Search for the cell housing the specified text and yield its [x, y] center coordinate. 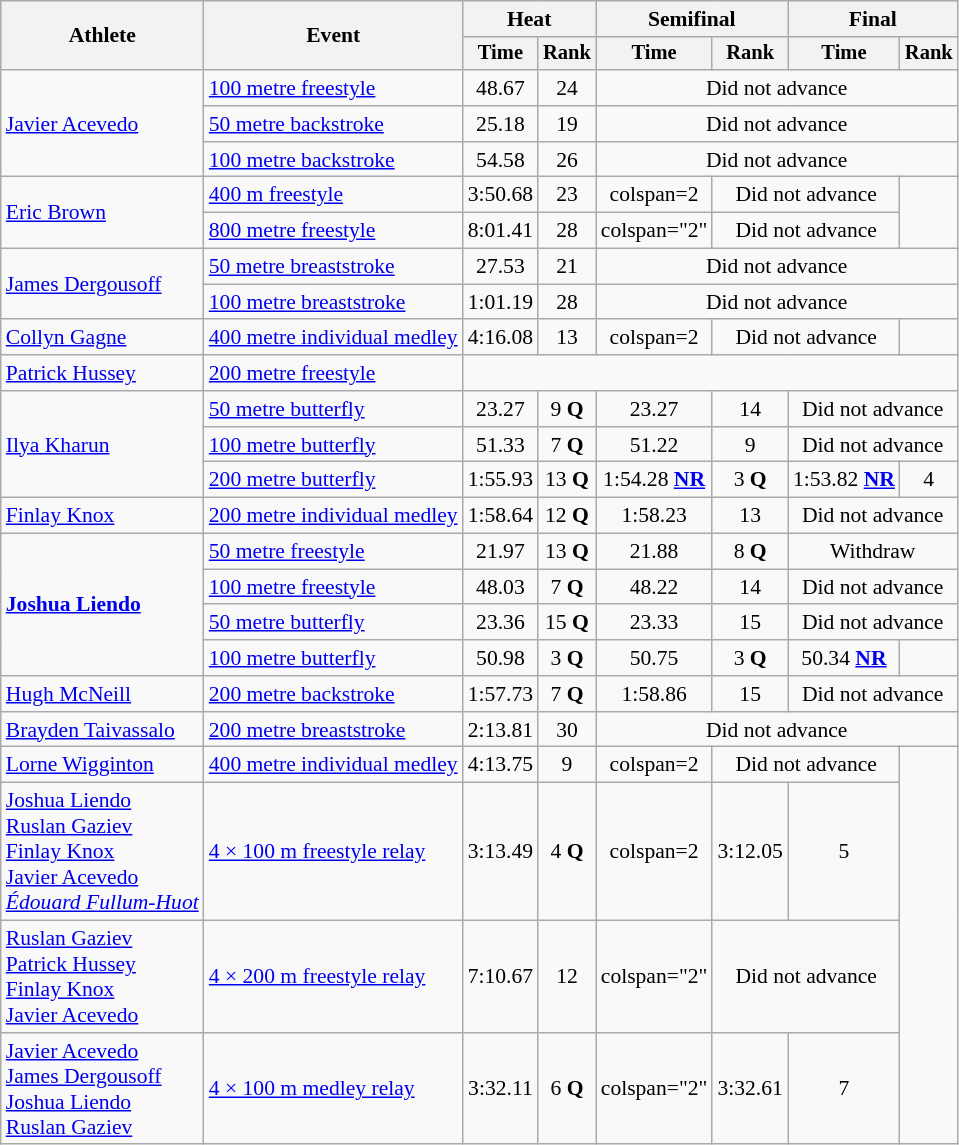
4:16.08 [500, 338]
200 metre individual medley [334, 516]
Eric Brown [102, 212]
48.67 [500, 88]
21.88 [654, 552]
Joshua Liendo [102, 605]
7 [844, 1089]
Javier Acevedo [102, 124]
400 m freestyle [334, 195]
3:12.05 [750, 852]
1:01.19 [500, 302]
50.98 [500, 658]
1:58.64 [500, 516]
1:53.82 NR [844, 480]
7:10.67 [500, 977]
3:32.61 [750, 1089]
100 metre backstroke [334, 160]
51.33 [500, 445]
4 × 100 m freestyle relay [334, 852]
Hugh McNeill [102, 694]
21.97 [500, 552]
27.53 [500, 267]
4 × 200 m freestyle relay [334, 977]
1:58.86 [654, 694]
James Dergousoff [102, 284]
Ruslan Gaziev Patrick Hussey Finlay Knox Javier Acevedo [102, 977]
4:13.75 [500, 765]
4 × 100 m medley relay [334, 1089]
48.03 [500, 587]
Ilya Kharun [102, 444]
Semifinal [692, 19]
4 [929, 480]
800 metre freestyle [334, 231]
12 [567, 977]
8:01.41 [500, 231]
Patrick Hussey [102, 373]
50.34 NR [844, 658]
3:13.49 [500, 852]
24 [567, 88]
51.22 [654, 445]
Finlay Knox [102, 516]
3:50.68 [500, 195]
50.75 [654, 658]
2:13.81 [500, 730]
1:55.93 [500, 480]
23 [567, 195]
19 [567, 124]
200 metre backstroke [334, 694]
3:32.11 [500, 1089]
54.58 [500, 160]
200 metre breaststroke [334, 730]
200 metre freestyle [334, 373]
8 Q [750, 552]
50 metre backstroke [334, 124]
23.33 [654, 623]
15 Q [567, 623]
4 Q [567, 852]
6 Q [567, 1089]
30 [567, 730]
Collyn Gagne [102, 338]
1:54.28 NR [654, 480]
25.18 [500, 124]
Athlete [102, 36]
100 metre breaststroke [334, 302]
1:57.73 [500, 694]
23.36 [500, 623]
12 Q [567, 516]
Withdraw [873, 552]
50 metre freestyle [334, 552]
Javier Acevedo James Dergousoff Joshua Liendo Ruslan Gaziev [102, 1089]
Event [334, 36]
21 [567, 267]
Final [873, 19]
200 metre butterfly [334, 480]
Heat [530, 19]
5 [844, 852]
Joshua Liendo Ruslan Gaziev Finlay Knox Javier AcevedoÉdouard Fullum-Huot [102, 852]
Lorne Wigginton [102, 765]
Brayden Taivassalo [102, 730]
50 metre breaststroke [334, 267]
9 Q [567, 409]
1:58.23 [654, 516]
48.22 [654, 587]
26 [567, 160]
